Extract the [X, Y] coordinate from the center of the cell holding the provided text.  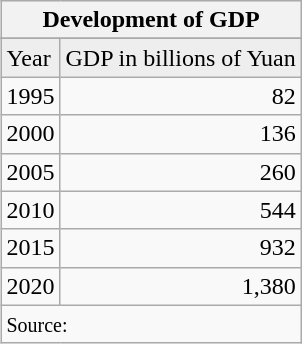
82 [180, 96]
260 [180, 172]
Source: [151, 324]
544 [180, 210]
1995 [30, 96]
2015 [30, 248]
1,380 [180, 286]
Year [30, 58]
2010 [30, 210]
GDP in billions of Yuan [180, 58]
2005 [30, 172]
2020 [30, 286]
932 [180, 248]
Development of GDP [151, 20]
2000 [30, 134]
136 [180, 134]
